Determine the (x, y) coordinate at the center of the cell enclosing the given text.  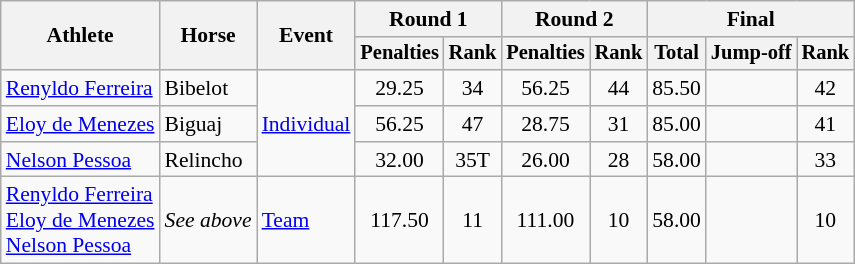
32.00 (399, 160)
Renyldo Ferreira (80, 88)
Final (750, 19)
31 (619, 124)
28 (619, 160)
Horse (208, 36)
85.50 (676, 88)
Round 2 (574, 19)
111.00 (545, 220)
Event (306, 36)
42 (826, 88)
47 (473, 124)
Individual (306, 124)
35T (473, 160)
Nelson Pessoa (80, 160)
28.75 (545, 124)
Eloy de Menezes (80, 124)
41 (826, 124)
Renyldo FerreiraEloy de MenezesNelson Pessoa (80, 220)
11 (473, 220)
Bibelot (208, 88)
26.00 (545, 160)
117.50 (399, 220)
85.00 (676, 124)
29.25 (399, 88)
See above (208, 220)
33 (826, 160)
34 (473, 88)
Round 1 (428, 19)
Team (306, 220)
44 (619, 88)
Biguaj (208, 124)
Relincho (208, 160)
Total (676, 54)
Jump-off (752, 54)
Athlete (80, 36)
